For the text-containing cell, return its midpoint in [X, Y] coordinate format. 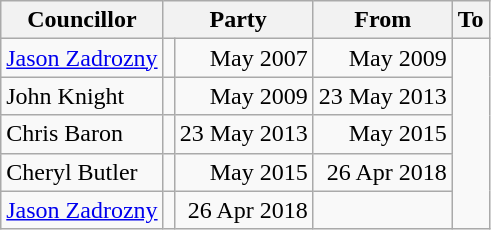
May 2007 [244, 58]
Councillor [82, 20]
Cheryl Butler [82, 172]
Party [238, 20]
From [382, 20]
To [470, 20]
Chris Baron [82, 134]
John Knight [82, 96]
